Find where the given text appears and provide that cell's center as (X, Y) coordinate. 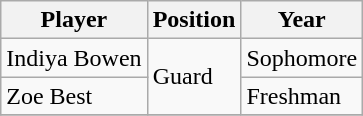
Freshman (302, 96)
Zoe Best (74, 96)
Position (194, 20)
Indiya Bowen (74, 58)
Year (302, 20)
Guard (194, 77)
Sophomore (302, 58)
Player (74, 20)
